Return the [X, Y] coordinate for the center point of the cell that contains the specified text.  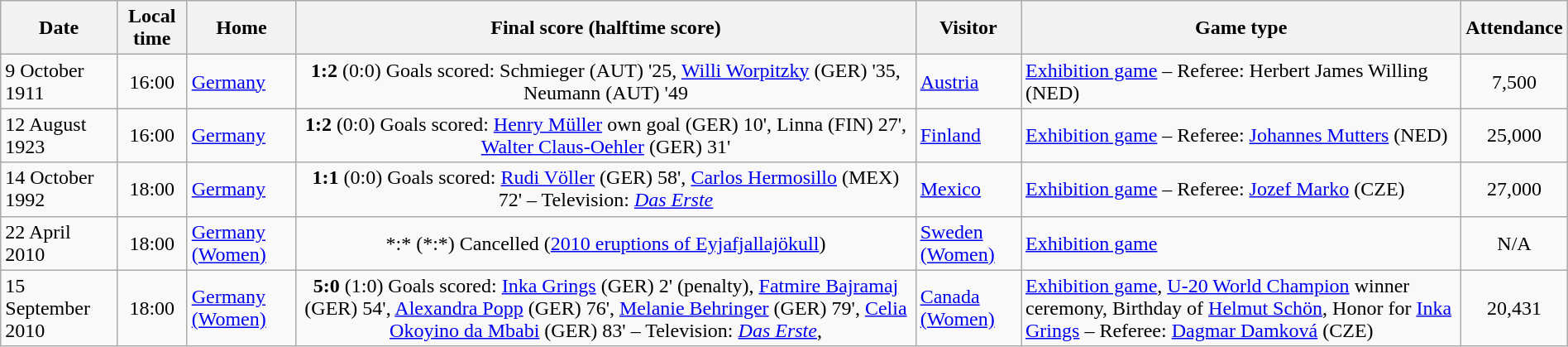
Local time [152, 28]
Exhibition game – Referee: Johannes Mutters (NED) [1241, 136]
Exhibition game, U-20 World Champion winner ceremony, Birthday of Helmut Schön, Honor for Inka Grings – Referee: Dagmar Damková (CZE) [1241, 308]
Canada (Women) [968, 308]
7,500 [1514, 81]
Sweden (Women) [968, 243]
22 April 2010 [60, 243]
Date [60, 28]
1:2 (0:0) Goals scored: Schmieger (AUT) '25, Willi Worpitzky (GER) '35, Neumann (AUT) '49 [605, 81]
N/A [1514, 243]
14 October 1992 [60, 189]
Home [241, 28]
Mexico [968, 189]
1:2 (0:0) Goals scored: Henry Müller own goal (GER) 10', Linna (FIN) 27', Walter Claus-Oehler (GER) 31' [605, 136]
25,000 [1514, 136]
Attendance [1514, 28]
15 September 2010 [60, 308]
Visitor [968, 28]
20,431 [1514, 308]
*:* (*:*) Cancelled (2010 eruptions of Eyjafjallajökull) [605, 243]
12 August 1923 [60, 136]
Final score (halftime score) [605, 28]
Game type [1241, 28]
9 October 1911 [60, 81]
Exhibition game – Referee: Herbert James Willing (NED) [1241, 81]
27,000 [1514, 189]
Exhibition game [1241, 243]
1:1 (0:0) Goals scored: Rudi Völler (GER) 58', Carlos Hermosillo (MEX) 72' – Television: Das Erste [605, 189]
Exhibition game – Referee: Jozef Marko (CZE) [1241, 189]
Austria [968, 81]
Finland [968, 136]
